Determine the (X, Y) coordinate at the center of the cell enclosing the given text.  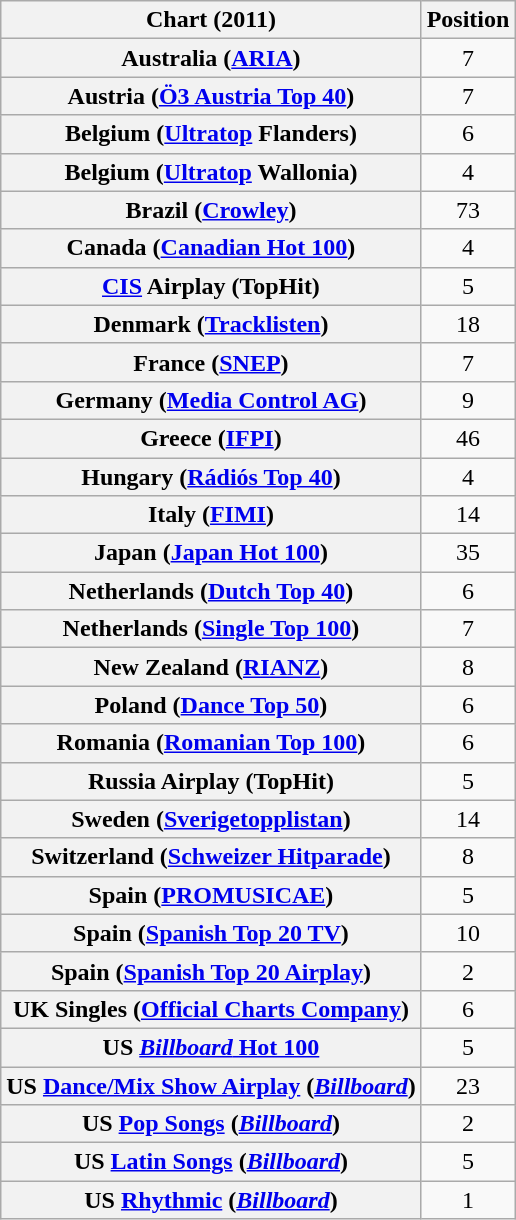
US Billboard Hot 100 (211, 1047)
Denmark (Tracklisten) (211, 324)
Spain (Spanish Top 20 TV) (211, 933)
46 (468, 438)
US Dance/Mix Show Airplay (Billboard) (211, 1085)
23 (468, 1085)
Hungary (Rádiós Top 40) (211, 477)
Romania (Romanian Top 100) (211, 743)
Germany (Media Control AG) (211, 400)
CIS Airplay (TopHit) (211, 286)
US Pop Songs (Billboard) (211, 1124)
35 (468, 553)
18 (468, 324)
New Zealand (RIANZ) (211, 667)
Belgium (Ultratop Flanders) (211, 134)
Japan (Japan Hot 100) (211, 553)
US Rhythmic (Billboard) (211, 1200)
Sweden (Sverigetopplistan) (211, 819)
Italy (FIMI) (211, 515)
Canada (Canadian Hot 100) (211, 248)
Netherlands (Single Top 100) (211, 629)
Greece (IFPI) (211, 438)
Spain (PROMUSICAE) (211, 895)
Switzerland (Schweizer Hitparade) (211, 857)
Netherlands (Dutch Top 40) (211, 591)
1 (468, 1200)
Australia (ARIA) (211, 58)
France (SNEP) (211, 362)
Position (468, 20)
73 (468, 210)
Russia Airplay (TopHit) (211, 781)
UK Singles (Official Charts Company) (211, 1009)
Austria (Ö3 Austria Top 40) (211, 96)
Chart (2011) (211, 20)
Belgium (Ultratop Wallonia) (211, 172)
9 (468, 400)
Poland (Dance Top 50) (211, 705)
Brazil (Crowley) (211, 210)
10 (468, 933)
US Latin Songs (Billboard) (211, 1162)
Spain (Spanish Top 20 Airplay) (211, 971)
